Extract the (X, Y) coordinate from the center of the cell holding the provided text.  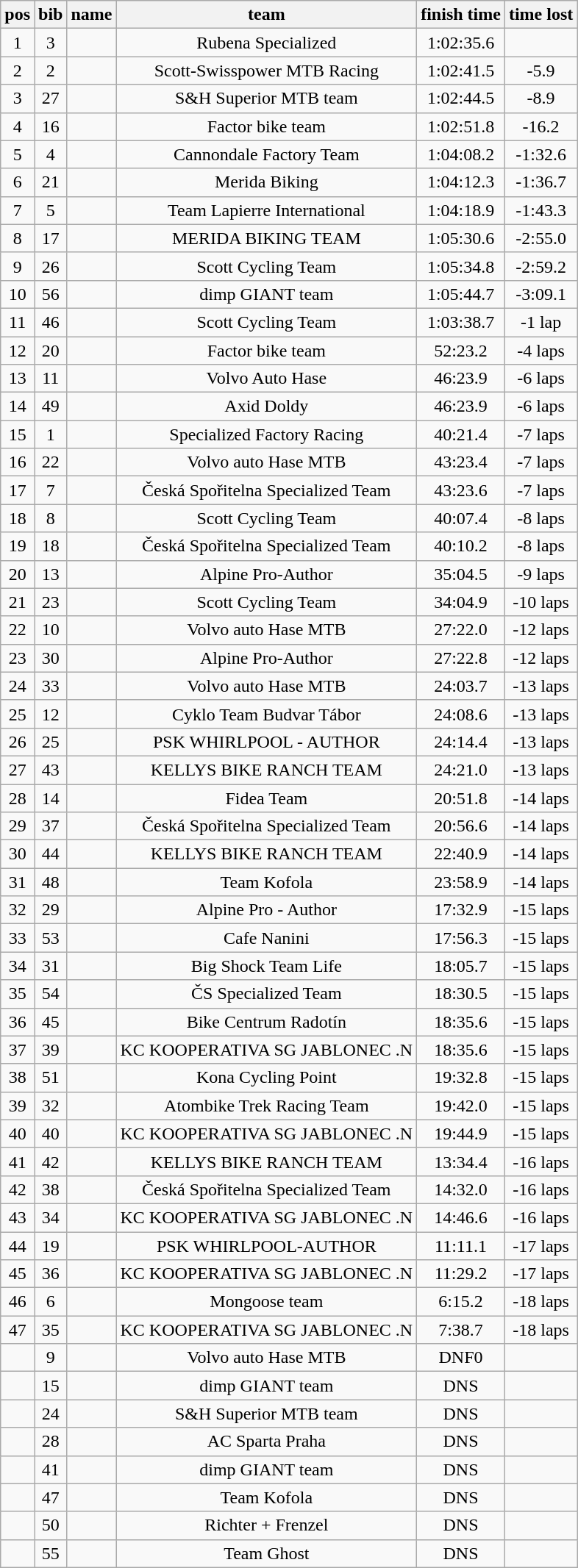
pos (18, 15)
20:51.8 (461, 798)
40:10.2 (461, 546)
18:30.5 (461, 994)
24:21.0 (461, 770)
Scott-Swisspower MTB Racing (266, 71)
1:05:44.7 (461, 294)
49 (50, 407)
Richter + Frenzel (266, 1525)
Big Shock Team Life (266, 966)
-9 laps (540, 574)
PSK WHIRLPOOL-AUTHOR (266, 1246)
14:32.0 (461, 1189)
team (266, 15)
-5.9 (540, 71)
MERIDA BIKING TEAM (266, 238)
27:22.0 (461, 630)
17:32.9 (461, 910)
1:02:44.5 (461, 99)
40:21.4 (461, 434)
Rubena Specialized (266, 43)
19:44.9 (461, 1134)
24:14.4 (461, 742)
20:56.6 (461, 826)
56 (50, 294)
-1:36.7 (540, 182)
1:04:08.2 (461, 154)
13:34.4 (461, 1161)
Merida Biking (266, 182)
11:29.2 (461, 1274)
finish time (461, 15)
1:02:51.8 (461, 126)
1:05:34.8 (461, 266)
Volvo Auto Hase (266, 379)
6:15.2 (461, 1302)
-16.2 (540, 126)
17:56.3 (461, 938)
time lost (540, 15)
18:05.7 (461, 966)
54 (50, 994)
Specialized Factory Racing (266, 434)
1:04:12.3 (461, 182)
35:04.5 (461, 574)
-1 lap (540, 322)
19:32.8 (461, 1078)
24:03.7 (461, 686)
Cyklo Team Budvar Tábor (266, 714)
Bike Centrum Radotín (266, 1022)
48 (50, 882)
22:40.9 (461, 854)
-2:59.2 (540, 266)
bib (50, 15)
24:08.6 (461, 714)
51 (50, 1078)
53 (50, 938)
Kona Cycling Point (266, 1078)
43:23.6 (461, 490)
Mongoose team (266, 1302)
Cafe Nanini (266, 938)
ČS Specialized Team (266, 994)
-8.9 (540, 99)
1:04:18.9 (461, 210)
34:04.9 (461, 602)
Fidea Team (266, 798)
11:11.1 (461, 1246)
Team Ghost (266, 1553)
PSK WHIRLPOOL - AUTHOR (266, 742)
-1:43.3 (540, 210)
43:23.4 (461, 462)
Atombike Trek Racing Team (266, 1106)
55 (50, 1553)
19:42.0 (461, 1106)
Axid Doldy (266, 407)
AC Sparta Praha (266, 1442)
50 (50, 1525)
7:38.7 (461, 1330)
-2:55.0 (540, 238)
-4 laps (540, 351)
Cannondale Factory Team (266, 154)
DNF0 (461, 1358)
1:02:41.5 (461, 71)
-10 laps (540, 602)
23:58.9 (461, 882)
Alpine Pro - Author (266, 910)
name (91, 15)
-1:32.6 (540, 154)
1:02:35.6 (461, 43)
1:03:38.7 (461, 322)
14:46.6 (461, 1217)
Team Lapierre International (266, 210)
1:05:30.6 (461, 238)
40:07.4 (461, 518)
27:22.8 (461, 658)
-3:09.1 (540, 294)
52:23.2 (461, 351)
